Extract the [x, y] coordinate from the center of the cell holding the provided text.  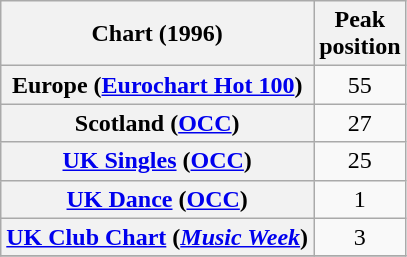
Peakposition [360, 34]
25 [360, 161]
55 [360, 85]
27 [360, 123]
UK Dance (OCC) [158, 199]
UK Singles (OCC) [158, 161]
1 [360, 199]
UK Club Chart (Music Week) [158, 237]
3 [360, 237]
Chart (1996) [158, 34]
Scotland (OCC) [158, 123]
Europe (Eurochart Hot 100) [158, 85]
